Capture the cell that displays the provided text and extract its [x, y] central coordinate. 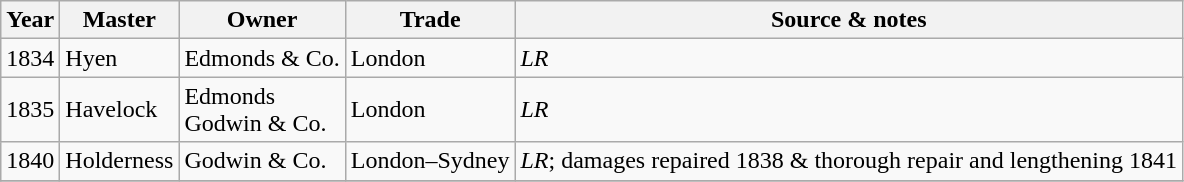
Owner [262, 20]
Hyen [120, 58]
Holderness [120, 161]
Godwin & Co. [262, 161]
LR; damages repaired 1838 & thorough repair and lengthening 1841 [849, 161]
EdmondsGodwin & Co. [262, 110]
1834 [30, 58]
1840 [30, 161]
Edmonds & Co. [262, 58]
Source & notes [849, 20]
1835 [30, 110]
London–Sydney [430, 161]
Trade [430, 20]
Havelock [120, 110]
Year [30, 20]
Master [120, 20]
